Search for the cell housing the specified text and yield its [x, y] center coordinate. 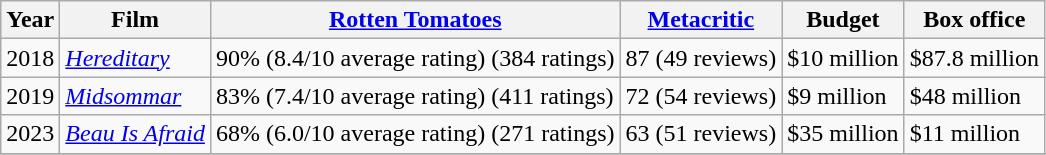
Film [136, 20]
Rotten Tomatoes [415, 20]
68% (6.0/10 average rating) (271 ratings) [415, 134]
2023 [30, 134]
$9 million [843, 96]
$11 million [974, 134]
Metacritic [701, 20]
83% (7.4/10 average rating) (411 ratings) [415, 96]
2019 [30, 96]
90% (8.4/10 average rating) (384 ratings) [415, 58]
2018 [30, 58]
63 (51 reviews) [701, 134]
$35 million [843, 134]
Box office [974, 20]
Budget [843, 20]
$10 million [843, 58]
$87.8 million [974, 58]
87 (49 reviews) [701, 58]
Year [30, 20]
Hereditary [136, 58]
Midsommar [136, 96]
Beau Is Afraid [136, 134]
$48 million [974, 96]
72 (54 reviews) [701, 96]
